Return [x, y] of the center of cell containing provided text 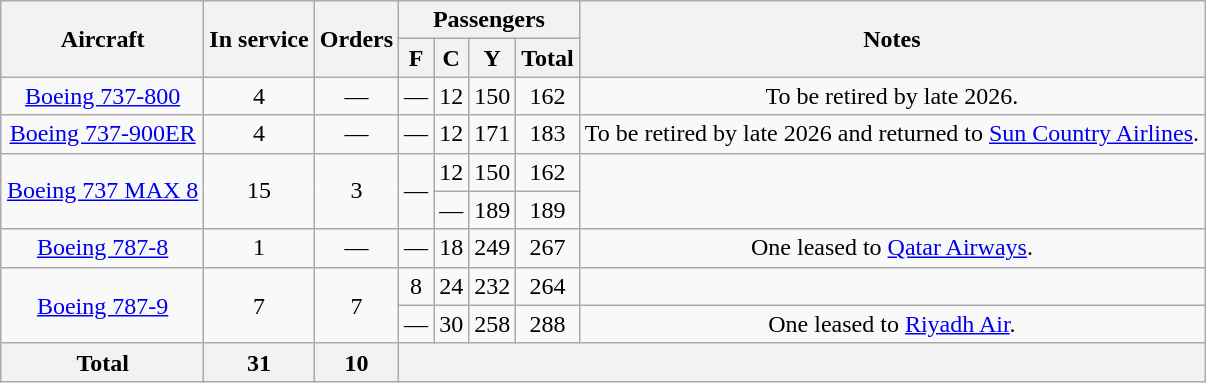
24 [452, 286]
3 [356, 191]
Boeing 737-800 [102, 96]
Passengers [490, 20]
15 [259, 191]
10 [356, 362]
Boeing 737 MAX 8 [102, 191]
183 [548, 134]
232 [492, 286]
Boeing 787-9 [102, 305]
One leased to Qatar Airways. [892, 248]
F [416, 58]
Aircraft [102, 39]
8 [416, 286]
18 [452, 248]
258 [492, 324]
Boeing 787-8 [102, 248]
Notes [892, 39]
C [452, 58]
To be retired by late 2026 and returned to Sun Country Airlines. [892, 134]
One leased to Riyadh Air. [892, 324]
Y [492, 58]
1 [259, 248]
Boeing 737-900ER [102, 134]
249 [492, 248]
In service [259, 39]
288 [548, 324]
267 [548, 248]
171 [492, 134]
30 [452, 324]
To be retired by late 2026. [892, 96]
Orders [356, 39]
264 [548, 286]
31 [259, 362]
